Locate the cell with the specified text and output its (X, Y) center coordinate. 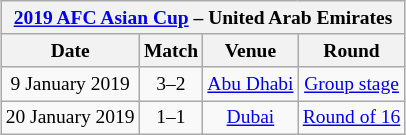
3–2 (170, 84)
Venue (250, 50)
Group stage (352, 84)
2019 AFC Asian Cup – United Arab Emirates (203, 18)
1–1 (170, 118)
Match (170, 50)
Date (70, 50)
Abu Dhabi (250, 84)
9 January 2019 (70, 84)
Dubai (250, 118)
Round of 16 (352, 118)
20 January 2019 (70, 118)
Round (352, 50)
